Identify which cell holds the provided text, then report its [X, Y] central coordinate. 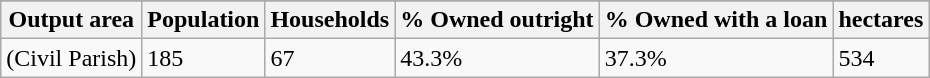
Output area [72, 20]
Population [204, 20]
43.3% [497, 58]
% Owned with a loan [716, 20]
Households [330, 20]
185 [204, 58]
67 [330, 58]
% Owned outright [497, 20]
hectares [881, 20]
(Civil Parish) [72, 58]
534 [881, 58]
37.3% [716, 58]
